Output the (X, Y) coordinate of the center of the cell containing the given text.  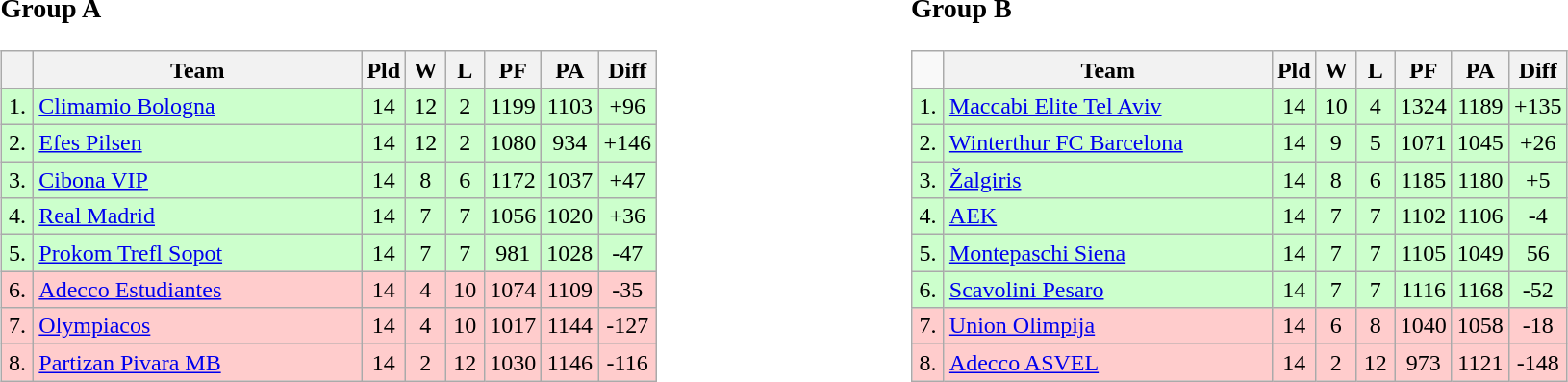
+5 (1537, 180)
Real Madrid (198, 216)
973 (1424, 363)
56 (1537, 253)
934 (569, 143)
1020 (569, 216)
-4 (1537, 216)
1105 (1424, 253)
+36 (627, 216)
+146 (627, 143)
1185 (1424, 180)
Winterthur FC Barcelona (1108, 143)
Olympiacos (198, 326)
1071 (1424, 143)
1103 (569, 106)
-148 (1537, 363)
Adecco Estudiantes (198, 290)
Žalgiris (1108, 180)
1074 (514, 290)
1116 (1424, 290)
-47 (627, 253)
Maccabi Elite Tel Aviv (1108, 106)
1080 (514, 143)
Prokom Trefl Sopot (198, 253)
1180 (1479, 180)
1049 (1479, 253)
1030 (514, 363)
-18 (1537, 326)
9 (1335, 143)
1106 (1479, 216)
1144 (569, 326)
1121 (1479, 363)
+47 (627, 180)
Climamio Bologna (198, 106)
1168 (1479, 290)
+26 (1537, 143)
1037 (569, 180)
Efes Pilsen (198, 143)
1189 (1479, 106)
1172 (514, 180)
1102 (1424, 216)
-52 (1537, 290)
1056 (514, 216)
1040 (1424, 326)
1199 (514, 106)
1146 (569, 363)
Scavolini Pesaro (1108, 290)
-116 (627, 363)
+96 (627, 106)
1324 (1424, 106)
1058 (1479, 326)
-35 (627, 290)
5 (1376, 143)
AEK (1108, 216)
1028 (569, 253)
1109 (569, 290)
1017 (514, 326)
Partizan Pivara MB (198, 363)
Montepaschi Siena (1108, 253)
981 (514, 253)
+135 (1537, 106)
1045 (1479, 143)
Adecco ASVEL (1108, 363)
Cibona VIP (198, 180)
Union Olimpija (1108, 326)
-127 (627, 326)
